Determine the [x, y] coordinate at the center of the cell enclosing the given text.  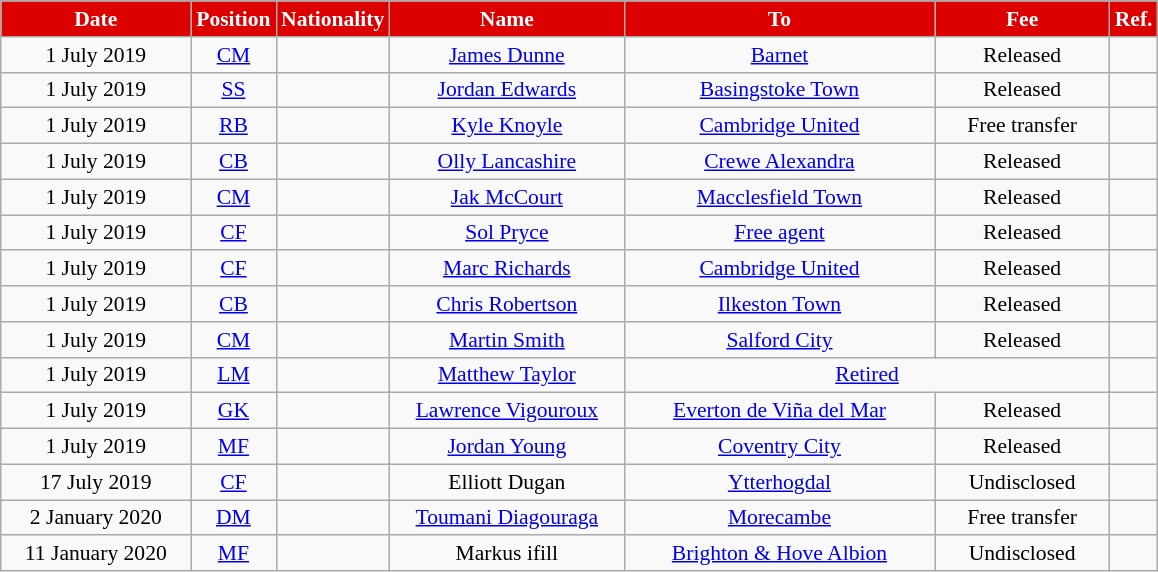
Name [506, 19]
Date [96, 19]
Nationality [332, 19]
Basingstoke Town [779, 90]
Morecambe [779, 518]
Salford City [779, 340]
Kyle Knoyle [506, 126]
Olly Lancashire [506, 162]
Jordan Edwards [506, 90]
LM [234, 375]
Coventry City [779, 447]
Everton de Viña del Mar [779, 411]
Elliott Dugan [506, 482]
Brighton & Hove Albion [779, 554]
SS [234, 90]
RB [234, 126]
Chris Robertson [506, 304]
17 July 2019 [96, 482]
Markus ifill [506, 554]
Barnet [779, 55]
Ilkeston Town [779, 304]
To [779, 19]
Jak McCourt [506, 197]
Crewe Alexandra [779, 162]
Sol Pryce [506, 233]
Position [234, 19]
Ref. [1134, 19]
Jordan Young [506, 447]
Fee [1022, 19]
Marc Richards [506, 269]
Lawrence Vigouroux [506, 411]
Ytterhogdal [779, 482]
Martin Smith [506, 340]
James Dunne [506, 55]
Macclesfield Town [779, 197]
11 January 2020 [96, 554]
Retired [866, 375]
2 January 2020 [96, 518]
Matthew Taylor [506, 375]
Free agent [779, 233]
DM [234, 518]
GK [234, 411]
Toumani Diagouraga [506, 518]
